From the cell containing the given text, extract its center point as (X, Y) coordinate. 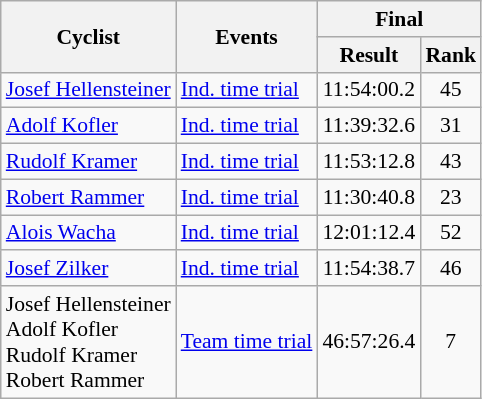
45 (450, 90)
Alois Wacha (88, 233)
Josef Hellensteiner (88, 90)
Rudolf Kramer (88, 162)
Final (399, 19)
11:54:00.2 (368, 90)
Result (368, 55)
23 (450, 197)
Events (247, 36)
43 (450, 162)
46:57:26.4 (368, 342)
Team time trial (247, 342)
Cyclist (88, 36)
52 (450, 233)
12:01:12.4 (368, 233)
Adolf Kofler (88, 126)
11:39:32.6 (368, 126)
11:30:40.8 (368, 197)
31 (450, 126)
Rank (450, 55)
Josef Zilker (88, 269)
46 (450, 269)
Josef Hellensteiner Adolf Kofler Rudolf Kramer Robert Rammer (88, 342)
7 (450, 342)
Robert Rammer (88, 197)
11:53:12.8 (368, 162)
11:54:38.7 (368, 269)
